Search for the cell housing the specified text and yield its [x, y] center coordinate. 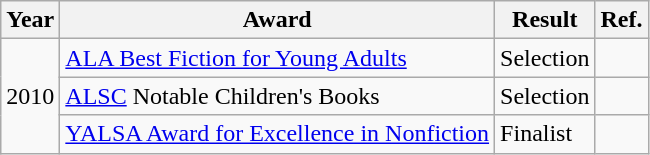
2010 [30, 96]
Award [278, 20]
ALSC Notable Children's Books [278, 96]
Year [30, 20]
Finalist [545, 134]
Result [545, 20]
Ref. [622, 20]
ALA Best Fiction for Young Adults [278, 58]
YALSA Award for Excellence in Nonfiction [278, 134]
